Output the [X, Y] coordinate of the center of the cell containing the given text.  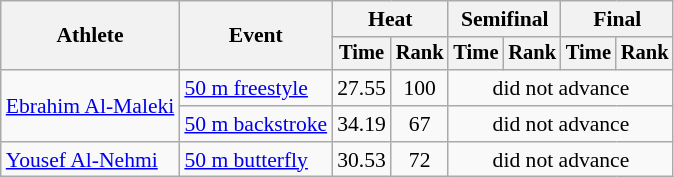
Event [256, 36]
Heat [390, 19]
Final [617, 19]
67 [420, 124]
Ebrahim Al-Maleki [90, 106]
Semifinal [504, 19]
50 m freestyle [256, 88]
Athlete [90, 36]
34.19 [362, 124]
50 m backstroke [256, 124]
27.55 [362, 88]
100 [420, 88]
